Find where the given text appears and provide that cell's center as (X, Y) coordinate. 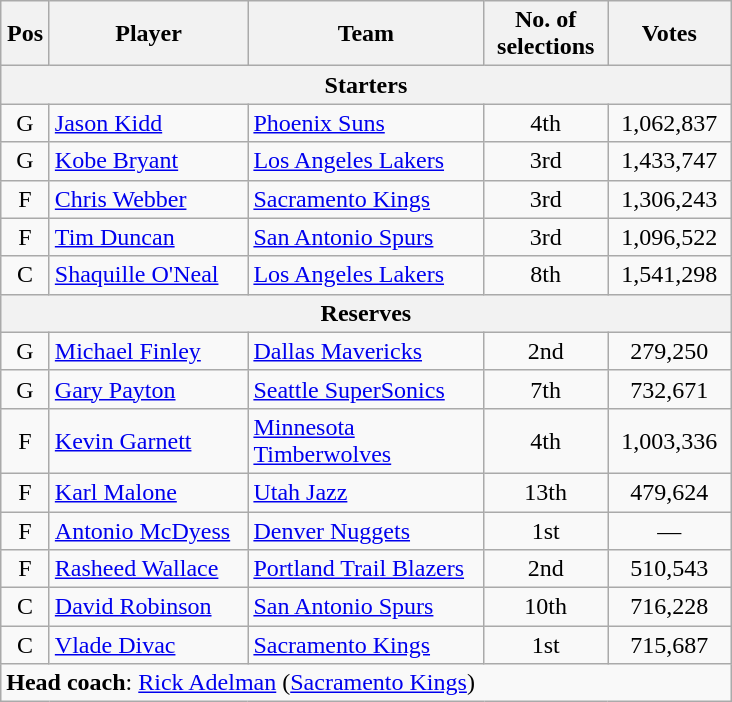
1,096,522 (670, 237)
Rasheed Wallace (148, 569)
No. of selections (546, 34)
— (670, 531)
Denver Nuggets (366, 531)
8th (546, 275)
Vlade Divac (148, 645)
510,543 (670, 569)
Jason Kidd (148, 123)
716,228 (670, 607)
Michael Finley (148, 351)
Karl Malone (148, 492)
David Robinson (148, 607)
Minnesota Timberwolves (366, 440)
1,062,837 (670, 123)
Shaquille O'Neal (148, 275)
Starters (366, 85)
13th (546, 492)
Gary Payton (148, 389)
Portland Trail Blazers (366, 569)
Player (148, 34)
Votes (670, 34)
279,250 (670, 351)
Head coach: Rick Adelman (Sacramento Kings) (366, 683)
Chris Webber (148, 199)
1,306,243 (670, 199)
1,541,298 (670, 275)
10th (546, 607)
Kobe Bryant (148, 161)
Phoenix Suns (366, 123)
Team (366, 34)
Utah Jazz (366, 492)
7th (546, 389)
Dallas Mavericks (366, 351)
Reserves (366, 313)
Pos (26, 34)
Seattle SuperSonics (366, 389)
Kevin Garnett (148, 440)
1,003,336 (670, 440)
1,433,747 (670, 161)
479,624 (670, 492)
715,687 (670, 645)
Antonio McDyess (148, 531)
732,671 (670, 389)
Tim Duncan (148, 237)
